Pinpoint the cell where the given text exists, returning its (x, y) midpoint coordinate. 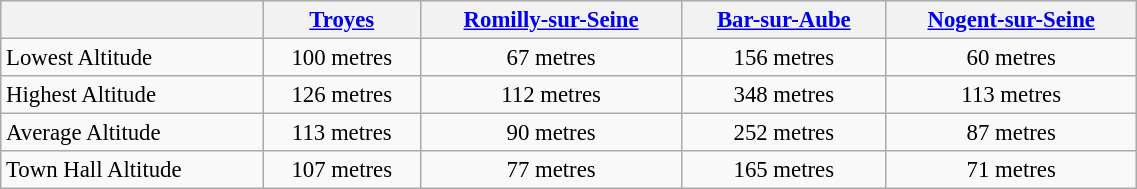
90 metres (551, 133)
Average Altitude (132, 133)
87 metres (1012, 133)
Romilly-sur-Seine (551, 20)
156 metres (784, 58)
348 metres (784, 95)
252 metres (784, 133)
60 metres (1012, 58)
77 metres (551, 170)
71 metres (1012, 170)
67 metres (551, 58)
Nogent-sur-Seine (1012, 20)
107 metres (342, 170)
Lowest Altitude (132, 58)
Highest Altitude (132, 95)
Bar-sur-Aube (784, 20)
Town Hall Altitude (132, 170)
112 metres (551, 95)
100 metres (342, 58)
165 metres (784, 170)
Troyes (342, 20)
126 metres (342, 95)
